Detect which cell encompasses the target text, then output its (X, Y) center coordinate. 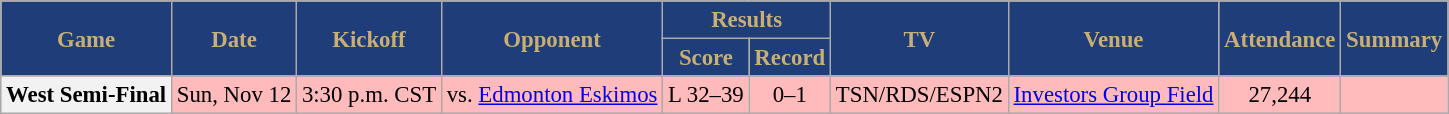
Game (86, 38)
Sun, Nov 12 (234, 95)
Summary (1394, 38)
Venue (1114, 38)
TSN/RDS/ESPN2 (920, 95)
West Semi-Final (86, 95)
Results (747, 20)
Date (234, 38)
Investors Group Field (1114, 95)
Attendance (1280, 38)
L 32–39 (706, 95)
TV (920, 38)
vs. Edmonton Eskimos (552, 95)
Record (790, 58)
Score (706, 58)
3:30 p.m. CST (370, 95)
Opponent (552, 38)
Kickoff (370, 38)
27,244 (1280, 95)
0–1 (790, 95)
